Identify which cell holds the provided text, then report its (x, y) central coordinate. 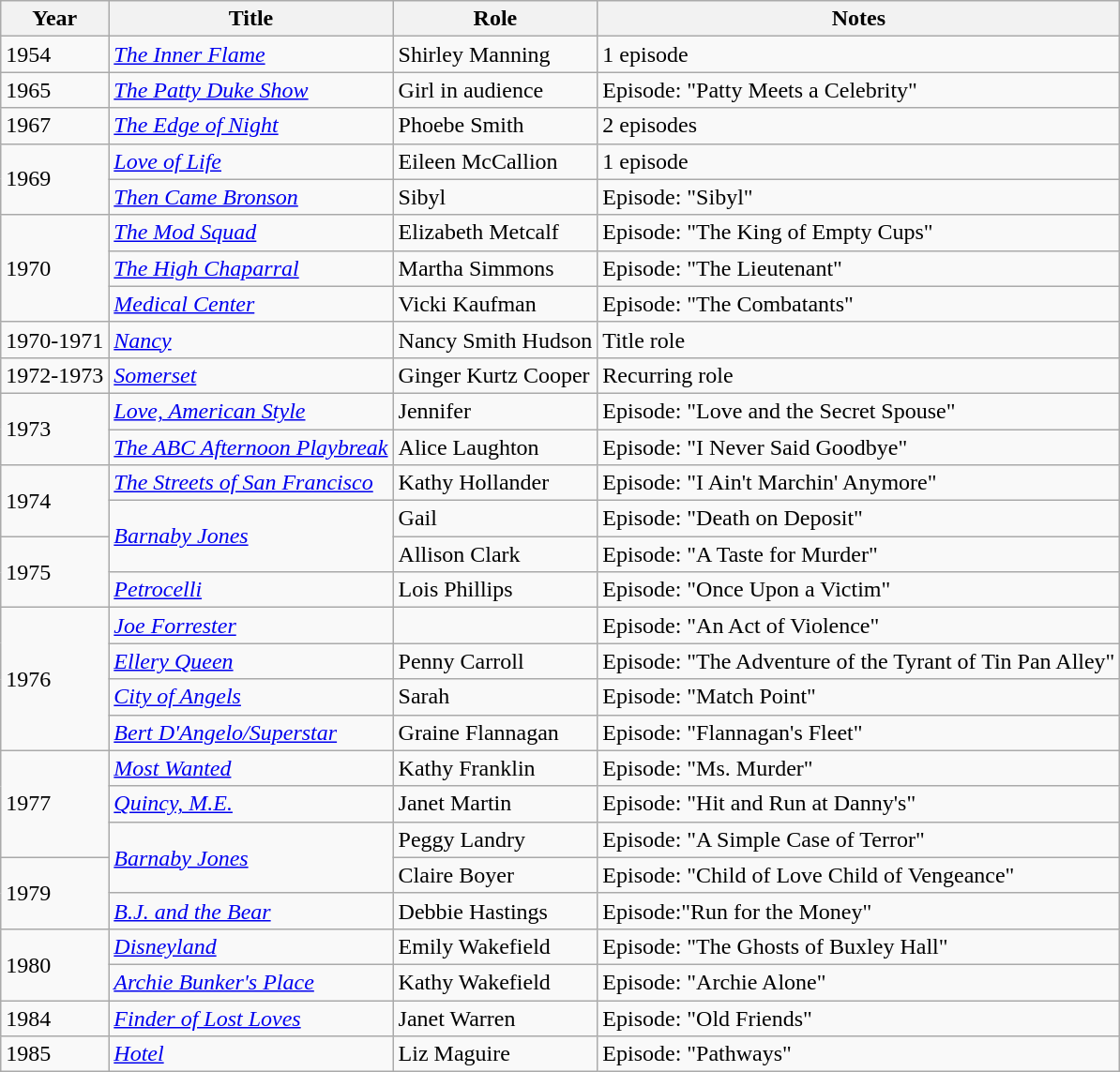
Love, American Style (251, 411)
Episode: "Once Upon a Victim" (859, 590)
Episode: "The Adventure of the Tyrant of Tin Pan Alley" (859, 661)
1976 (54, 679)
1979 (54, 893)
Episode: "Child of Love Child of Vengeance" (859, 875)
Sibyl (495, 197)
Episode: "Sibyl" (859, 197)
Janet Martin (495, 804)
Episode: "Ms. Murder" (859, 768)
Phoebe Smith (495, 126)
Penny Carroll (495, 661)
Episode: "The Ghosts of Buxley Hall" (859, 946)
The Edge of Night (251, 126)
Episode: "Pathways" (859, 1054)
Ginger Kurtz Cooper (495, 375)
1954 (54, 54)
Hotel (251, 1054)
1969 (54, 179)
Episode: "The Lieutenant" (859, 268)
Graine Flannagan (495, 732)
1972-1973 (54, 375)
The Mod Squad (251, 233)
Title role (859, 340)
1973 (54, 429)
Love of Life (251, 161)
Janet Warren (495, 1018)
Episode: "Match Point" (859, 697)
Nancy Smith Hudson (495, 340)
1967 (54, 126)
Elizabeth Metcalf (495, 233)
Episode:"Run for the Money" (859, 911)
Peggy Landry (495, 839)
Vicki Kaufman (495, 304)
Joe Forrester (251, 626)
2 episodes (859, 126)
Gail (495, 519)
Kathy Wakefield (495, 982)
The Inner Flame (251, 54)
City of Angels (251, 697)
Episode: "Love and the Secret Spouse" (859, 411)
Episode: "Patty Meets a Celebrity" (859, 90)
Episode: "A Taste for Murder" (859, 554)
Episode: "Flannagan's Fleet" (859, 732)
Claire Boyer (495, 875)
Year (54, 19)
The High Chaparral (251, 268)
1980 (54, 964)
Kathy Franklin (495, 768)
Episode: "Old Friends" (859, 1018)
Bert D'Angelo/Superstar (251, 732)
Quincy, M.E. (251, 804)
Eileen McCallion (495, 161)
1970-1971 (54, 340)
Title (251, 19)
Role (495, 19)
Debbie Hastings (495, 911)
Episode: "The King of Empty Cups" (859, 233)
Notes (859, 19)
Petrocelli (251, 590)
Episode: "The Combatants" (859, 304)
1975 (54, 572)
Episode: "An Act of Violence" (859, 626)
B.J. and the Bear (251, 911)
The Patty Duke Show (251, 90)
1984 (54, 1018)
Sarah (495, 697)
Episode: "A Simple Case of Terror" (859, 839)
Archie Bunker's Place (251, 982)
The Streets of San Francisco (251, 483)
Somerset (251, 375)
Lois Phillips (495, 590)
Episode: "Death on Deposit" (859, 519)
Liz Maguire (495, 1054)
Episode: "Archie Alone" (859, 982)
Allison Clark (495, 554)
Kathy Hollander (495, 483)
Episode: "Hit and Run at Danny's" (859, 804)
Alice Laughton (495, 447)
Emily Wakefield (495, 946)
Finder of Lost Loves (251, 1018)
Nancy (251, 340)
1977 (54, 804)
Girl in audience (495, 90)
Disneyland (251, 946)
Medical Center (251, 304)
Most Wanted (251, 768)
Martha Simmons (495, 268)
Episode: "I Never Said Goodbye" (859, 447)
Episode: "I Ain't Marchin' Anymore" (859, 483)
Recurring role (859, 375)
Then Came Bronson (251, 197)
1965 (54, 90)
1974 (54, 501)
Jennifer (495, 411)
Ellery Queen (251, 661)
The ABC Afternoon Playbreak (251, 447)
1970 (54, 268)
1985 (54, 1054)
Shirley Manning (495, 54)
